Provide the [X, Y] coordinate of the cell's center where the given text is located.  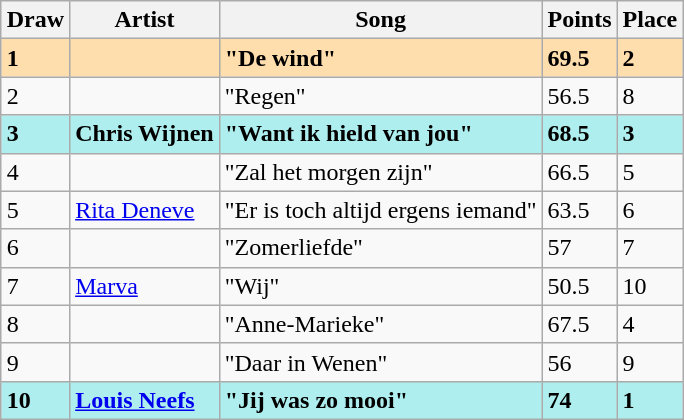
Points [580, 20]
"Er is toch altijd ergens iemand" [380, 210]
74 [580, 400]
Chris Wijnen [145, 134]
Rita Deneve [145, 210]
"Want ik hield van jou" [380, 134]
50.5 [580, 286]
Draw [35, 20]
63.5 [580, 210]
"Jij was zo mooi" [380, 400]
"Wij" [380, 286]
"Regen" [380, 96]
69.5 [580, 58]
Song [380, 20]
66.5 [580, 172]
Place [650, 20]
"Zal het morgen zijn" [380, 172]
Louis Neefs [145, 400]
68.5 [580, 134]
57 [580, 248]
56 [580, 362]
"Daar in Wenen" [380, 362]
"Anne-Marieke" [380, 324]
"De wind" [380, 58]
Marva [145, 286]
Artist [145, 20]
"Zomerliefde" [380, 248]
56.5 [580, 96]
67.5 [580, 324]
